Search for the cell housing the specified text and yield its [X, Y] center coordinate. 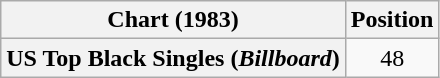
US Top Black Singles (Billboard) [174, 58]
Chart (1983) [174, 20]
48 [392, 58]
Position [392, 20]
